Return the (X, Y) coordinate for the center point of the cell that contains the specified text.  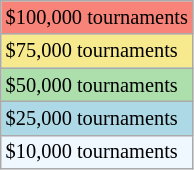
$50,000 tournaments (97, 85)
$10,000 tournaments (97, 152)
$100,000 tournaments (97, 17)
$75,000 tournaments (97, 51)
$25,000 tournaments (97, 118)
